Output the (x, y) coordinate of the center of the cell containing the given text.  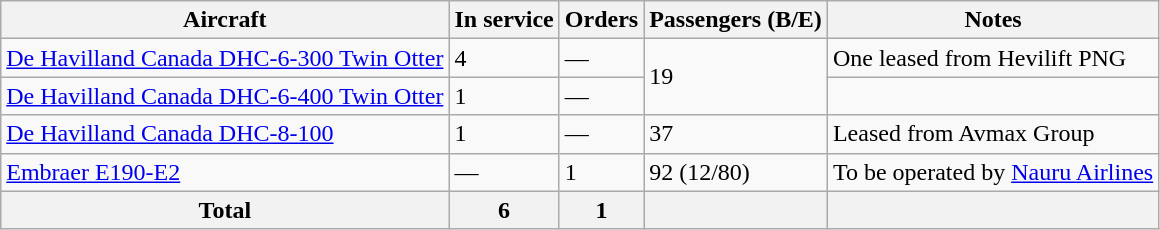
Orders (601, 20)
Leased from Avmax Group (992, 134)
Notes (992, 20)
Passengers (B/E) (736, 20)
De Havilland Canada DHC-6-300 Twin Otter (225, 58)
In service (504, 20)
Total (225, 210)
37 (736, 134)
One leased from Hevilift PNG (992, 58)
19 (736, 77)
De Havilland Canada DHC-8-100 (225, 134)
4 (504, 58)
Aircraft (225, 20)
De Havilland Canada DHC-6-400 Twin Otter (225, 96)
92 (12/80) (736, 172)
6 (504, 210)
To be operated by Nauru Airlines (992, 172)
Embraer E190-E2 (225, 172)
